Return (x, y) of the center of cell containing provided text 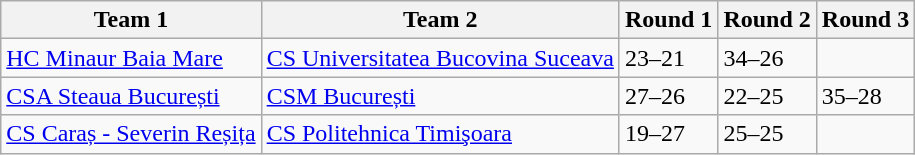
HC Minaur Baia Mare (131, 58)
Round 1 (668, 20)
35–28 (865, 96)
22–25 (767, 96)
Round 3 (865, 20)
CSM București (440, 96)
CS Caraș - Severin Reșița (131, 134)
23–21 (668, 58)
34–26 (767, 58)
Round 2 (767, 20)
19–27 (668, 134)
CS Politehnica Timişoara (440, 134)
27–26 (668, 96)
CS Universitatea Bucovina Suceava (440, 58)
Team 1 (131, 20)
25–25 (767, 134)
CSA Steaua București (131, 96)
Team 2 (440, 20)
